From the cell containing the given text, extract its center point as [x, y] coordinate. 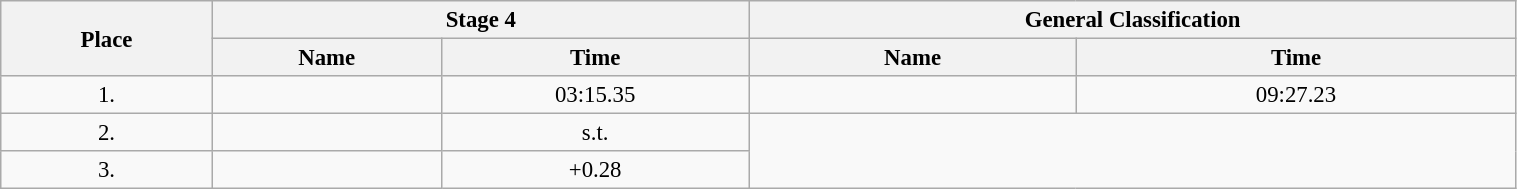
Place [107, 38]
1. [107, 95]
3. [107, 170]
s.t. [595, 133]
Stage 4 [480, 20]
General Classification [1132, 20]
09:27.23 [1296, 95]
03:15.35 [595, 95]
+0.28 [595, 170]
2. [107, 133]
